Identify which cell holds the provided text, then report its [x, y] central coordinate. 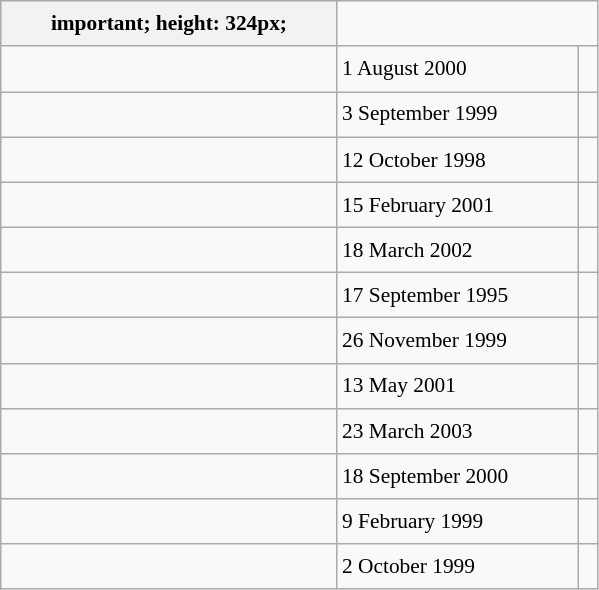
15 February 2001 [458, 204]
23 March 2003 [458, 430]
important; height: 324px; [169, 24]
2 October 1999 [458, 566]
13 May 2001 [458, 386]
26 November 1999 [458, 340]
18 March 2002 [458, 250]
17 September 1995 [458, 296]
18 September 2000 [458, 476]
9 February 1999 [458, 522]
12 October 1998 [458, 160]
1 August 2000 [458, 68]
3 September 1999 [458, 114]
